Extract the [X, Y] coordinate from the center of the cell holding the provided text.  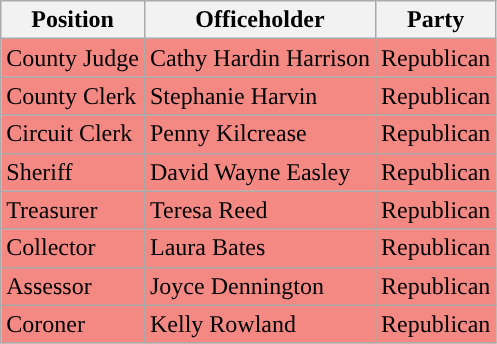
Officeholder [260, 20]
County Clerk [73, 96]
Position [73, 20]
David Wayne Easley [260, 172]
Assessor [73, 286]
Penny Kilcrease [260, 134]
Collector [73, 248]
County Judge [73, 58]
Party [436, 20]
Cathy Hardin Harrison [260, 58]
Circuit Clerk [73, 134]
Teresa Reed [260, 210]
Kelly Rowland [260, 324]
Treasurer [73, 210]
Stephanie Harvin [260, 96]
Coroner [73, 324]
Joyce Dennington [260, 286]
Laura Bates [260, 248]
Sheriff [73, 172]
